Return [X, Y] of the center of cell containing provided text 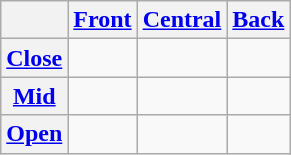
Front [102, 20]
Mid [34, 96]
Close [34, 58]
Central [182, 20]
Open [34, 134]
Back [258, 20]
